Pinpoint the cell where the given text exists, returning its [x, y] midpoint coordinate. 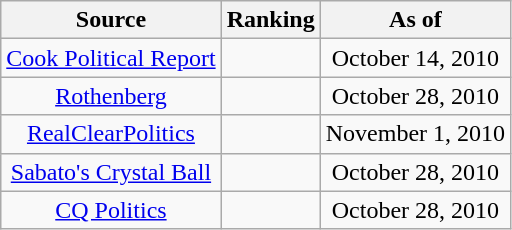
As of [415, 20]
Source [111, 20]
CQ Politics [111, 210]
October 14, 2010 [415, 58]
Sabato's Crystal Ball [111, 172]
November 1, 2010 [415, 134]
Rothenberg [111, 96]
Ranking [270, 20]
RealClearPolitics [111, 134]
Cook Political Report [111, 58]
